Determine the [x, y] coordinate at the center of the cell enclosing the given text.  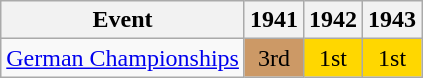
3rd [274, 58]
1943 [392, 20]
1941 [274, 20]
Event [123, 20]
German Championships [123, 58]
1942 [334, 20]
